Return the (X, Y) coordinate for the center point of the cell that contains the specified text.  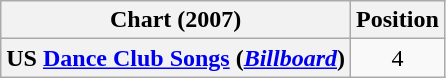
Position (398, 20)
Chart (2007) (176, 20)
US Dance Club Songs (Billboard) (176, 58)
4 (398, 58)
